Provide the [X, Y] coordinate of the cell's center where the given text is located.  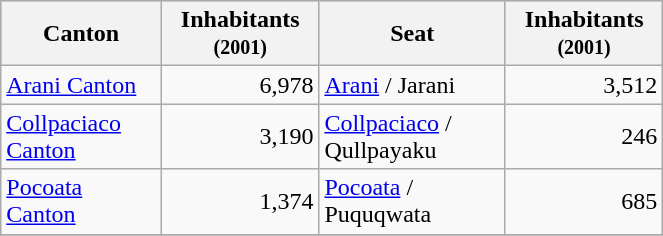
Pocoata Canton [82, 202]
Arani Canton [82, 85]
Canton [82, 34]
6,978 [240, 85]
685 [584, 202]
Collpaciaco / Qullpayaku [412, 136]
1,374 [240, 202]
Seat [412, 34]
Arani / Jarani [412, 85]
Collpaciaco Canton [82, 136]
3,190 [240, 136]
Pocoata / Puquqwata [412, 202]
246 [584, 136]
3,512 [584, 85]
